Detect which cell encompasses the target text, then output its [x, y] center coordinate. 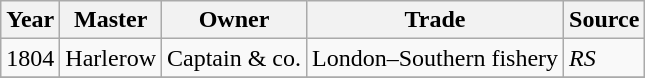
Trade [436, 20]
Source [604, 20]
London–Southern fishery [436, 58]
1804 [30, 58]
Master [111, 20]
Captain & co. [234, 58]
Year [30, 20]
Owner [234, 20]
RS [604, 58]
Harlerow [111, 58]
